Pinpoint the cell where the given text exists, returning its (X, Y) midpoint coordinate. 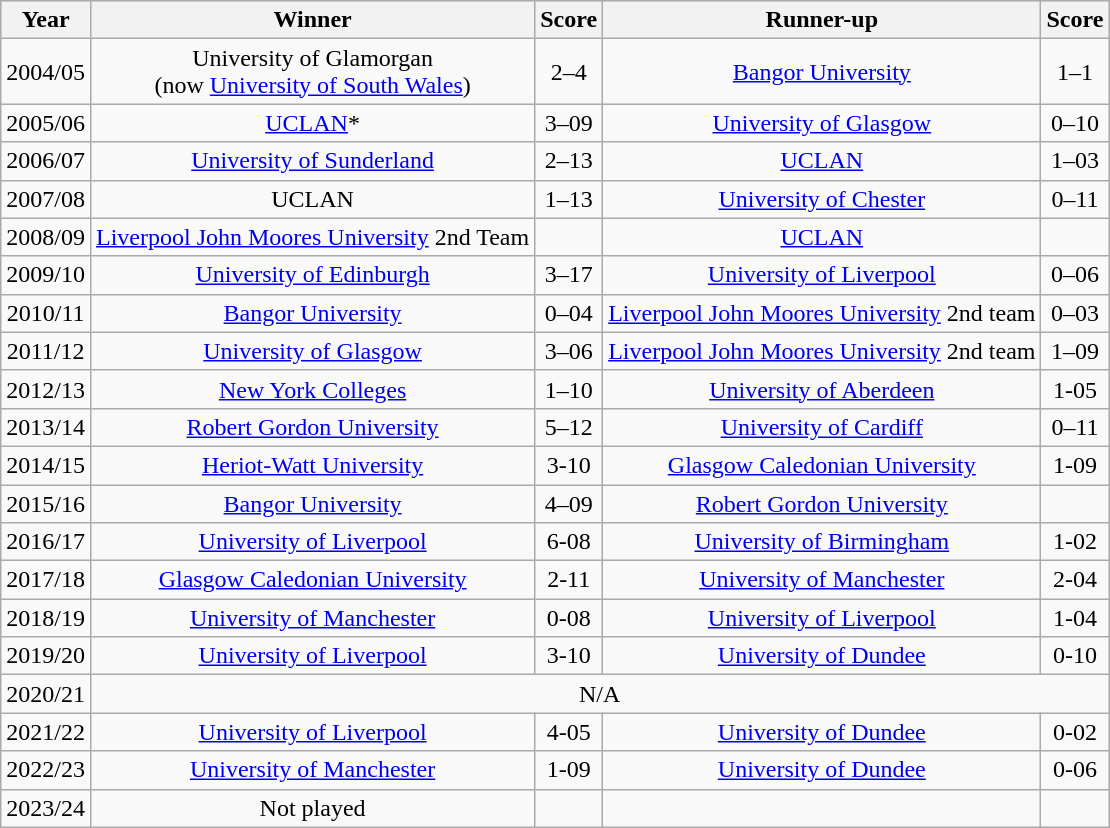
2018/19 (46, 618)
2013/14 (46, 427)
2007/08 (46, 199)
0-06 (1075, 770)
3–09 (569, 123)
1-02 (1075, 542)
2017/18 (46, 580)
2006/07 (46, 161)
2009/10 (46, 275)
2–13 (569, 161)
3–17 (569, 275)
Runner-up (822, 20)
0–06 (1075, 275)
2023/24 (46, 808)
4-05 (569, 732)
1–10 (569, 389)
3–06 (569, 351)
2008/09 (46, 237)
2020/21 (46, 694)
2005/06 (46, 123)
0-10 (1075, 656)
University of Aberdeen (822, 389)
2011/12 (46, 351)
2016/17 (46, 542)
University of Cardiff (822, 427)
Not played (312, 808)
University of Chester (822, 199)
5–12 (569, 427)
2-04 (1075, 580)
4–09 (569, 503)
Heriot-Watt University (312, 465)
2019/20 (46, 656)
1–09 (1075, 351)
Liverpool John Moores University 2nd Team (312, 237)
University of Edinburgh (312, 275)
2015/16 (46, 503)
6-08 (569, 542)
2012/13 (46, 389)
2-11 (569, 580)
University of Birmingham (822, 542)
Winner (312, 20)
1-05 (1075, 389)
University of Glamorgan(now University of South Wales) (312, 72)
2004/05 (46, 72)
2010/11 (46, 313)
2021/22 (46, 732)
University of Sunderland (312, 161)
New York Colleges (312, 389)
Year (46, 20)
1–03 (1075, 161)
2022/23 (46, 770)
N/A (599, 694)
1–13 (569, 199)
1–1 (1075, 72)
UCLAN* (312, 123)
1-04 (1075, 618)
0–03 (1075, 313)
2014/15 (46, 465)
0-02 (1075, 732)
2–4 (569, 72)
0–10 (1075, 123)
0–04 (569, 313)
0-08 (569, 618)
